Pinpoint the cell where the given text exists, returning its [x, y] midpoint coordinate. 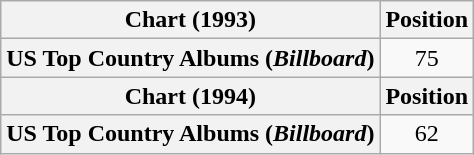
75 [427, 58]
Chart (1993) [190, 20]
62 [427, 134]
Chart (1994) [190, 96]
